Output the [x, y] coordinate of the center of the cell containing the given text.  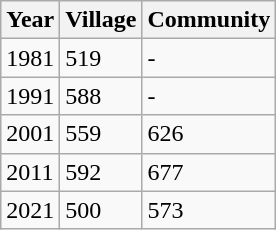
573 [209, 210]
592 [101, 172]
519 [101, 58]
559 [101, 134]
2021 [30, 210]
2001 [30, 134]
Year [30, 20]
2011 [30, 172]
626 [209, 134]
677 [209, 172]
1991 [30, 96]
Village [101, 20]
500 [101, 210]
1981 [30, 58]
588 [101, 96]
Community [209, 20]
